Scan for the cell matching the given text and deliver its [X, Y] coordinate at center. 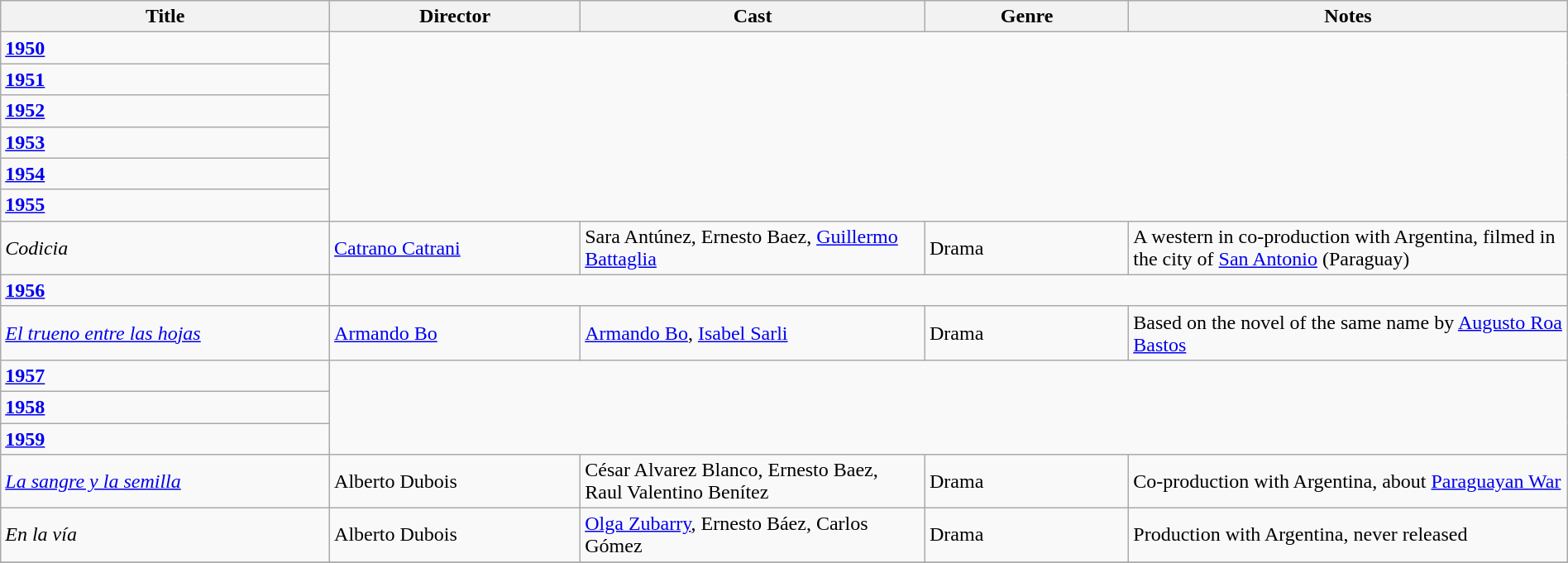
Co-production with Argentina, about Paraguayan War [1348, 481]
En la vía [165, 536]
1953 [165, 142]
Based on the novel of the same name by Augusto Roa Bastos [1348, 332]
Armando Bo [455, 332]
1950 [165, 48]
A western in co-production with Argentina, filmed in the city of San Antonio (Paraguay) [1348, 248]
1952 [165, 111]
Armando Bo, Isabel Sarli [753, 332]
1957 [165, 375]
1959 [165, 439]
Genre [1026, 17]
La sangre y la semilla [165, 481]
1955 [165, 205]
1958 [165, 407]
Title [165, 17]
Cast [753, 17]
César Alvarez Blanco, Ernesto Baez, Raul Valentino Benítez [753, 481]
Production with Argentina, never released [1348, 536]
Notes [1348, 17]
1951 [165, 79]
1954 [165, 174]
Olga Zubarry, Ernesto Báez, Carlos Gómez [753, 536]
Catrano Catrani [455, 248]
1956 [165, 290]
Codicia [165, 248]
Sara Antúnez, Ernesto Baez, Guillermo Battaglia [753, 248]
El trueno entre las hojas [165, 332]
Director [455, 17]
